Extract the [X, Y] coordinate from the center of the cell holding the provided text.  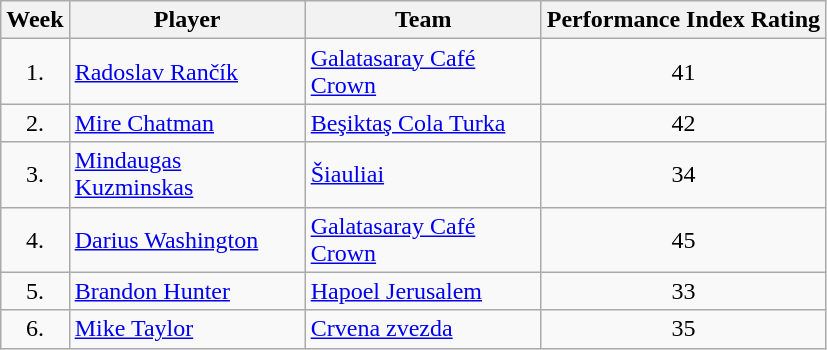
Mire Chatman [187, 123]
3. [35, 174]
Crvena zvezda [423, 329]
Mindaugas Kuzminskas [187, 174]
Radoslav Rančík [187, 72]
Performance Index Rating [683, 20]
33 [683, 291]
45 [683, 240]
Šiauliai [423, 174]
6. [35, 329]
Darius Washington [187, 240]
Brandon Hunter [187, 291]
Week [35, 20]
1. [35, 72]
Team [423, 20]
34 [683, 174]
Beşiktaş Cola Turka [423, 123]
42 [683, 123]
Hapoel Jerusalem [423, 291]
Player [187, 20]
35 [683, 329]
Mike Taylor [187, 329]
4. [35, 240]
2. [35, 123]
5. [35, 291]
41 [683, 72]
